Scan for the cell matching the given text and deliver its [x, y] coordinate at center. 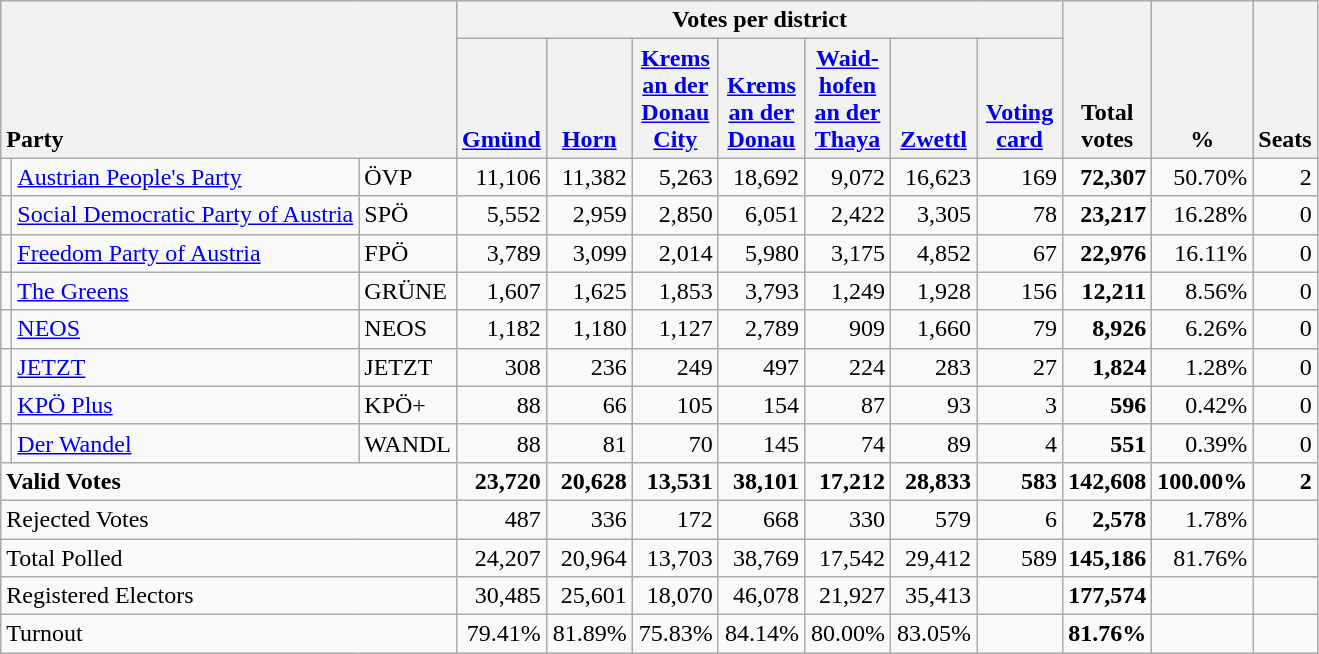
Kremsan derDonau [761, 98]
81.89% [589, 634]
4,852 [934, 253]
81 [589, 443]
4 [1020, 443]
WANDL [408, 443]
16.11% [1202, 253]
2,422 [847, 215]
Waid-hofenan derThaya [847, 98]
The Greens [186, 291]
3,305 [934, 215]
35,413 [934, 596]
79.41% [501, 634]
29,412 [934, 557]
KPÖ+ [408, 405]
1,180 [589, 329]
24,207 [501, 557]
497 [761, 367]
1,127 [675, 329]
11,106 [501, 177]
Rejected Votes [229, 519]
336 [589, 519]
11,382 [589, 177]
Austrian People's Party [186, 177]
6.26% [1202, 329]
668 [761, 519]
17,212 [847, 481]
50.70% [1202, 177]
80.00% [847, 634]
20,964 [589, 557]
Totalvotes [1108, 80]
23,720 [501, 481]
8,926 [1108, 329]
105 [675, 405]
6,051 [761, 215]
5,263 [675, 177]
909 [847, 329]
25,601 [589, 596]
Seats [1285, 80]
% [1202, 80]
SPÖ [408, 215]
9,072 [847, 177]
18,070 [675, 596]
16,623 [934, 177]
579 [934, 519]
1,928 [934, 291]
GRÜNE [408, 291]
2,959 [589, 215]
66 [589, 405]
Votingcard [1020, 98]
583 [1020, 481]
Valid Votes [229, 481]
12,211 [1108, 291]
145 [761, 443]
Total Polled [229, 557]
21,927 [847, 596]
8.56% [1202, 291]
79 [1020, 329]
1,853 [675, 291]
1,249 [847, 291]
3,789 [501, 253]
ÖVP [408, 177]
3,099 [589, 253]
20,628 [589, 481]
Party [229, 80]
16.28% [1202, 215]
236 [589, 367]
Horn [589, 98]
2,789 [761, 329]
589 [1020, 557]
72,307 [1108, 177]
75.83% [675, 634]
89 [934, 443]
Zwettl [934, 98]
Gmünd [501, 98]
596 [1108, 405]
KPÖ Plus [186, 405]
93 [934, 405]
Freedom Party of Austria [186, 253]
1,625 [589, 291]
154 [761, 405]
Social Democratic Party of Austria [186, 215]
1.28% [1202, 367]
87 [847, 405]
74 [847, 443]
Turnout [229, 634]
1,607 [501, 291]
1.78% [1202, 519]
1,182 [501, 329]
3,793 [761, 291]
2,578 [1108, 519]
487 [501, 519]
38,101 [761, 481]
46,078 [761, 596]
78 [1020, 215]
22,976 [1108, 253]
17,542 [847, 557]
224 [847, 367]
Kremsan derDonauCity [675, 98]
177,574 [1108, 596]
13,531 [675, 481]
5,552 [501, 215]
84.14% [761, 634]
83.05% [934, 634]
38,769 [761, 557]
1,660 [934, 329]
23,217 [1108, 215]
5,980 [761, 253]
Registered Electors [229, 596]
28,833 [934, 481]
551 [1108, 443]
1,824 [1108, 367]
2,850 [675, 215]
2,014 [675, 253]
172 [675, 519]
3 [1020, 405]
6 [1020, 519]
330 [847, 519]
67 [1020, 253]
Der Wandel [186, 443]
70 [675, 443]
FPÖ [408, 253]
156 [1020, 291]
27 [1020, 367]
145,186 [1108, 557]
308 [501, 367]
100.00% [1202, 481]
169 [1020, 177]
3,175 [847, 253]
0.42% [1202, 405]
283 [934, 367]
249 [675, 367]
0.39% [1202, 443]
30,485 [501, 596]
Votes per district [759, 20]
13,703 [675, 557]
142,608 [1108, 481]
18,692 [761, 177]
